Pinpoint the cell where the given text exists, returning its [X, Y] midpoint coordinate. 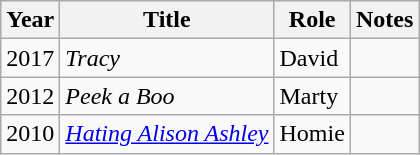
Role [312, 20]
Hating Alison Ashley [167, 134]
2010 [30, 134]
David [312, 58]
Peek a Boo [167, 96]
2012 [30, 96]
Tracy [167, 58]
Notes [384, 20]
2017 [30, 58]
Year [30, 20]
Homie [312, 134]
Marty [312, 96]
Title [167, 20]
